Extract the (X, Y) coordinate from the center of the cell holding the provided text.  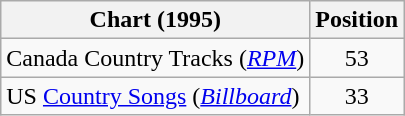
Canada Country Tracks (RPM) (156, 58)
53 (357, 58)
Chart (1995) (156, 20)
Position (357, 20)
33 (357, 96)
US Country Songs (Billboard) (156, 96)
